Pinpoint the cell where the given text exists, returning its [x, y] midpoint coordinate. 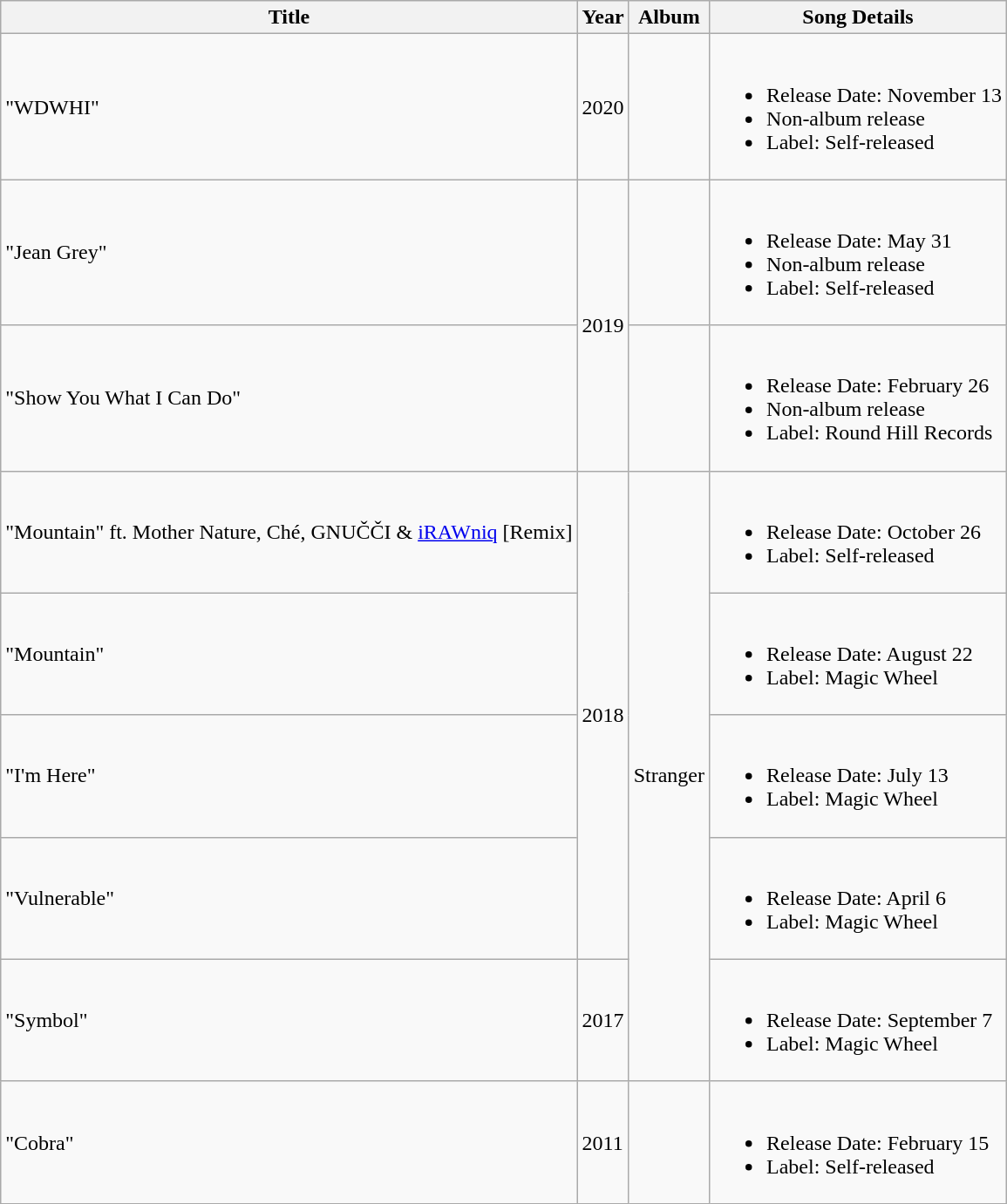
Release Date: November 13Non-album releaseLabel: Self-released [858, 106]
2018 [603, 715]
Album [669, 17]
Release Date: September 7Label: Magic Wheel [858, 1020]
Release Date: February 26Non-album releaseLabel: Round Hill Records [858, 398]
"Symbol" [289, 1020]
Year [603, 17]
"WDWHI" [289, 106]
Song Details [858, 17]
Title [289, 17]
2019 [603, 325]
"Vulnerable" [289, 898]
Release Date: August 22Label: Magic Wheel [858, 654]
"Cobra" [289, 1142]
Release Date: May 31Non-album releaseLabel: Self-released [858, 253]
2011 [603, 1142]
Release Date: July 13Label: Magic Wheel [858, 776]
Release Date: February 15Label: Self-released [858, 1142]
Stranger [669, 776]
"Mountain" ft. Mother Nature, Ché, GNUČČI & iRAWniq [Remix] [289, 532]
Release Date: April 6Label: Magic Wheel [858, 898]
"I'm Here" [289, 776]
"Show You What I Can Do" [289, 398]
Release Date: October 26Label: Self-released [858, 532]
"Jean Grey" [289, 253]
"Mountain" [289, 654]
2017 [603, 1020]
2020 [603, 106]
